Detect which cell encompasses the target text, then output its [X, Y] center coordinate. 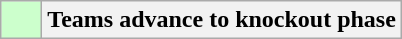
Teams advance to knockout phase [222, 20]
